Pinpoint the cell where the given text exists, returning its (X, Y) midpoint coordinate. 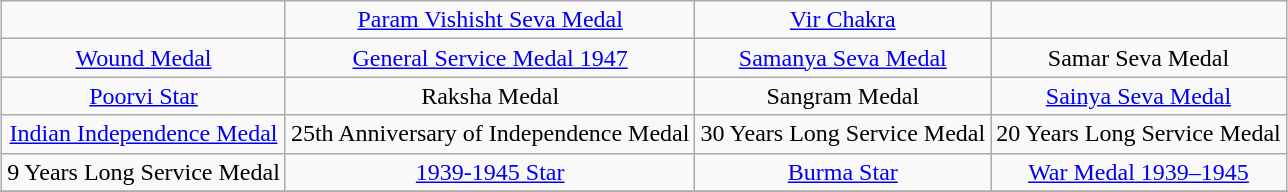
9 Years Long Service Medal (144, 172)
Raksha Medal (490, 96)
War Medal 1939–1945 (1139, 172)
Param Vishisht Seva Medal (490, 20)
Vir Chakra (843, 20)
Wound Medal (144, 58)
1939-1945 Star (490, 172)
Samar Seva Medal (1139, 58)
20 Years Long Service Medal (1139, 134)
Burma Star (843, 172)
Samanya Seva Medal (843, 58)
General Service Medal 1947 (490, 58)
Indian Independence Medal (144, 134)
25th Anniversary of Independence Medal (490, 134)
Sainya Seva Medal (1139, 96)
30 Years Long Service Medal (843, 134)
Poorvi Star (144, 96)
Sangram Medal (843, 96)
